Extract the [X, Y] coordinate from the center of the cell holding the provided text.  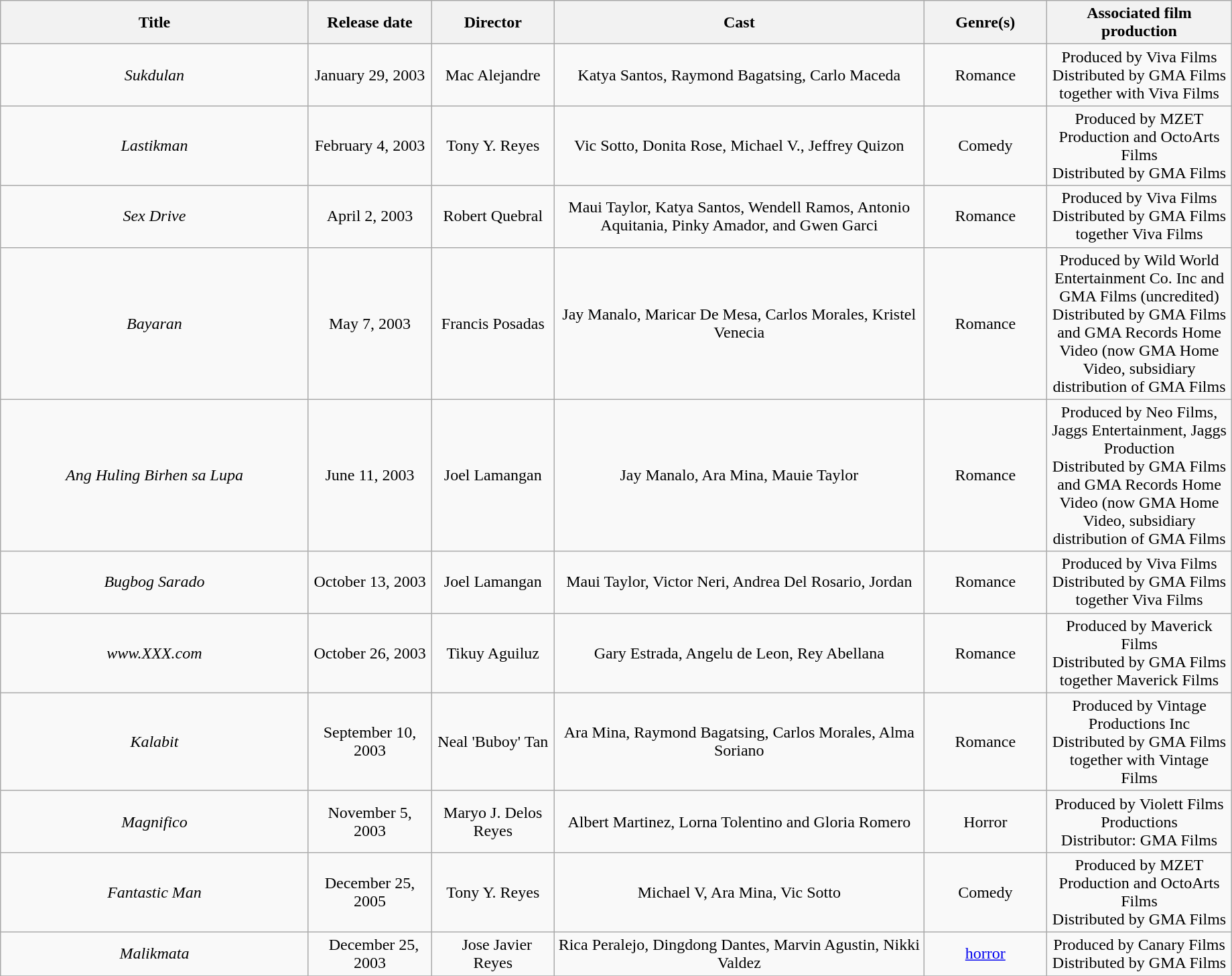
June 11, 2003 [370, 476]
Malikmata [154, 954]
Magnifico [154, 821]
Fantastic Man [154, 892]
Rica Peralejo, Dingdong Dantes, Marvin Agustin, Nikki Valdez [740, 954]
Vic Sotto, Donita Rose, Michael V., Jeffrey Quizon [740, 146]
Sex Drive [154, 216]
Produced by Violett Films ProductionsDistributor: GMA Films [1140, 821]
April 2, 2003 [370, 216]
Tikuy Aguiluz [493, 652]
Associated film production [1140, 23]
October 13, 2003 [370, 582]
Bayaran [154, 323]
Mac Alejandre [493, 75]
Robert Quebral [493, 216]
Francis Posadas [493, 323]
January 29, 2003 [370, 75]
Bugbog Sarado [154, 582]
Title [154, 23]
www.XXX.com [154, 652]
February 4, 2003 [370, 146]
September 10, 2003 [370, 742]
Maui Taylor, Victor Neri, Andrea Del Rosario, Jordan [740, 582]
November 5, 2003 [370, 821]
Produced by Canary FilmsDistributed by GMA Films [1140, 954]
Horror [985, 821]
horror [985, 954]
Neal 'Buboy' Tan [493, 742]
Cast [740, 23]
Genre(s) [985, 23]
Lastikman [154, 146]
Produced by Maverick FilmsDistributed by GMA Films together Maverick Films [1140, 652]
May 7, 2003 [370, 323]
Jay Manalo, Ara Mina, Mauie Taylor [740, 476]
Gary Estrada, Angelu de Leon, Rey Abellana [740, 652]
Produced by Vintage Productions IncDistributed by GMA Films together with Vintage Films [1140, 742]
Albert Martinez, Lorna Tolentino and Gloria Romero [740, 821]
December 25, 2003 [370, 954]
December 25, 2005 [370, 892]
October 26, 2003 [370, 652]
Release date [370, 23]
Maryo J. Delos Reyes [493, 821]
Sukdulan [154, 75]
Katya Santos, Raymond Bagatsing, Carlo Maceda [740, 75]
Jose Javier Reyes [493, 954]
Director [493, 23]
Jay Manalo, Maricar De Mesa, Carlos Morales, Kristel Venecia [740, 323]
Kalabit [154, 742]
Maui Taylor, Katya Santos, Wendell Ramos, Antonio Aquitania, Pinky Amador, and Gwen Garci [740, 216]
Produced by Viva FilmsDistributed by GMA Films together with Viva Films [1140, 75]
Ara Mina, Raymond Bagatsing, Carlos Morales, Alma Soriano [740, 742]
Michael V, Ara Mina, Vic Sotto [740, 892]
Ang Huling Birhen sa Lupa [154, 476]
